For the text-containing cell, return its midpoint in [x, y] coordinate format. 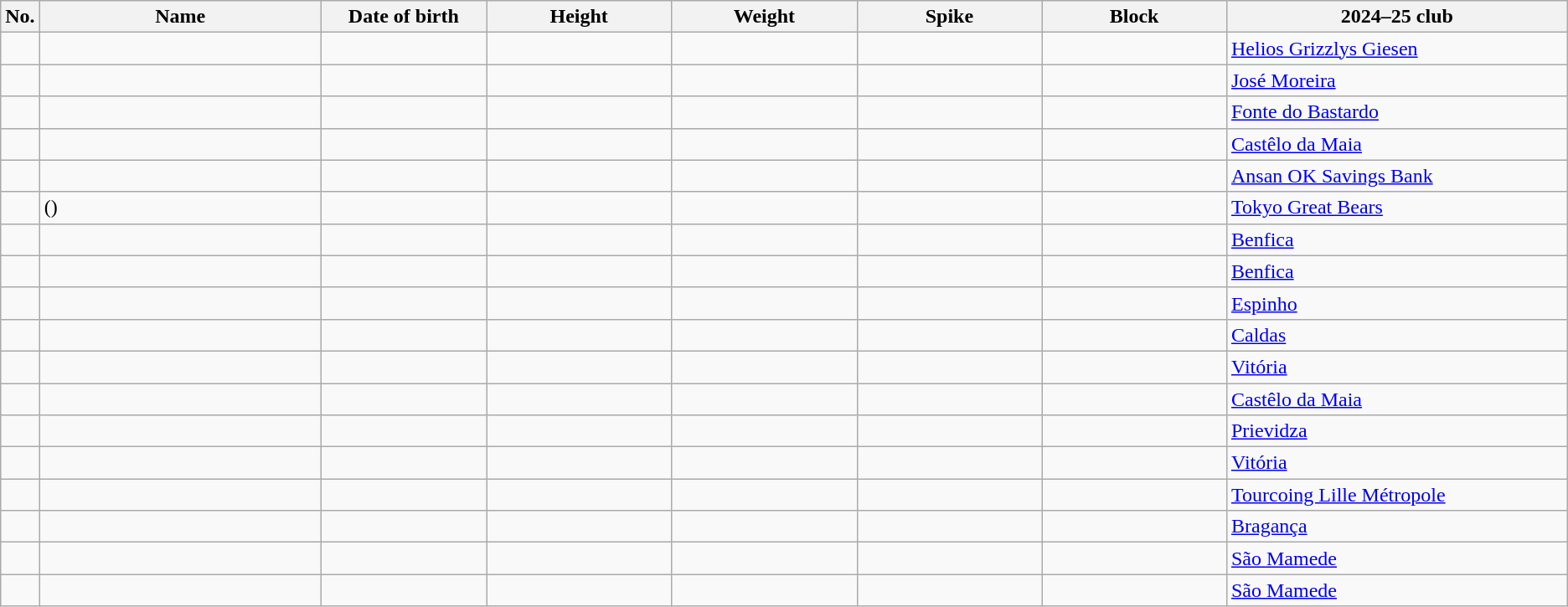
Fonte do Bastardo [1397, 112]
Tourcoing Lille Métropole [1397, 495]
Ansan OK Savings Bank [1397, 176]
Height [580, 17]
Block [1134, 17]
No. [20, 17]
Caldas [1397, 335]
Bragança [1397, 527]
Date of birth [404, 17]
() [180, 208]
Helios Grizzlys Giesen [1397, 49]
2024–25 club [1397, 17]
Spike [950, 17]
Weight [764, 17]
Tokyo Great Bears [1397, 208]
Name [180, 17]
Espinho [1397, 303]
José Moreira [1397, 80]
Prievidza [1397, 431]
